For the text-containing cell, return its midpoint in (x, y) coordinate format. 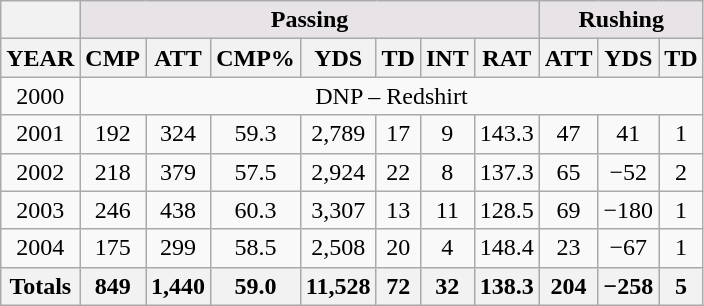
60.3 (256, 210)
INT (447, 58)
438 (178, 210)
11,528 (338, 286)
379 (178, 172)
41 (628, 134)
Passing (310, 20)
−52 (628, 172)
RAT (506, 58)
23 (568, 248)
57.5 (256, 172)
CMP% (256, 58)
47 (568, 134)
8 (447, 172)
59.3 (256, 134)
137.3 (506, 172)
69 (568, 210)
5 (681, 286)
148.4 (506, 248)
17 (398, 134)
2000 (40, 96)
1,440 (178, 286)
Totals (40, 286)
13 (398, 210)
−180 (628, 210)
−67 (628, 248)
DNP – Redshirt (392, 96)
204 (568, 286)
3,307 (338, 210)
CMP (113, 58)
Rushing (621, 20)
138.3 (506, 286)
2 (681, 172)
32 (447, 286)
2,508 (338, 248)
2001 (40, 134)
72 (398, 286)
YEAR (40, 58)
299 (178, 248)
128.5 (506, 210)
20 (398, 248)
9 (447, 134)
143.3 (506, 134)
58.5 (256, 248)
65 (568, 172)
−258 (628, 286)
192 (113, 134)
849 (113, 286)
11 (447, 210)
2002 (40, 172)
59.0 (256, 286)
4 (447, 248)
218 (113, 172)
175 (113, 248)
2,789 (338, 134)
2003 (40, 210)
22 (398, 172)
2,924 (338, 172)
246 (113, 210)
2004 (40, 248)
324 (178, 134)
